Detect which cell encompasses the target text, then output its [X, Y] center coordinate. 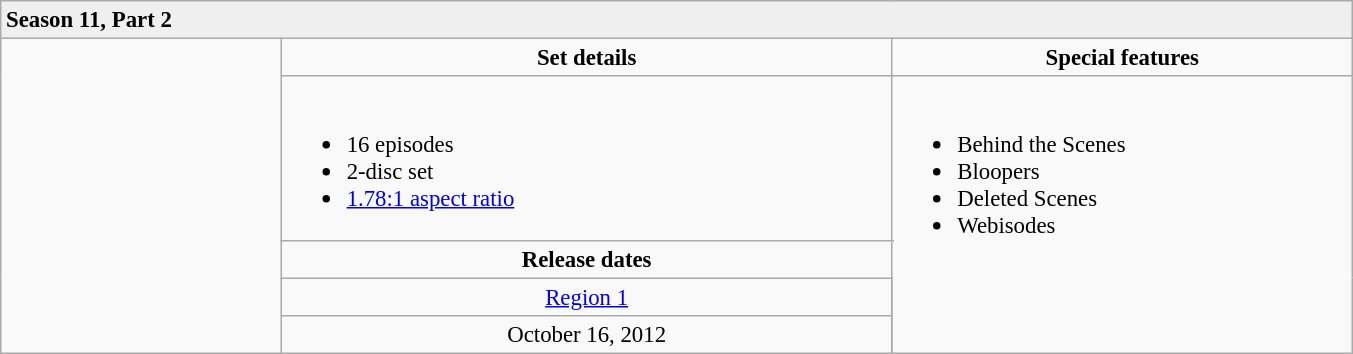
Special features [1122, 58]
Region 1 [586, 297]
Behind the ScenesBloopersDeleted ScenesWebisodes [1122, 214]
Set details [586, 58]
Season 11, Part 2 [677, 20]
Release dates [586, 259]
October 16, 2012 [586, 334]
16 episodes2-disc set1.78:1 aspect ratio [586, 158]
